Return the (x, y) coordinate for the center point of the cell that contains the specified text.  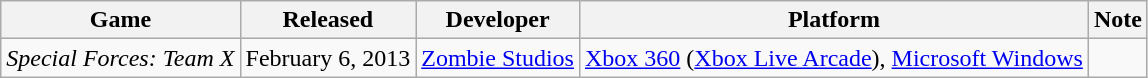
Platform (834, 20)
Game (120, 20)
Xbox 360 (Xbox Live Arcade), Microsoft Windows (834, 58)
Released (328, 20)
Developer (498, 20)
Zombie Studios (498, 58)
Special Forces: Team X (120, 58)
February 6, 2013 (328, 58)
Note (1118, 20)
